Provide the [X, Y] coordinate of the cell's center where the given text is located.  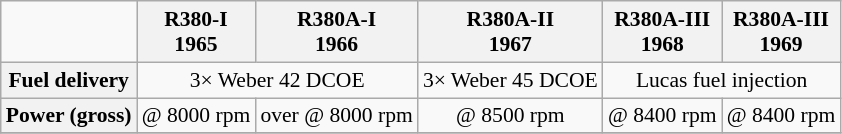
Lucas fuel injection [722, 80]
R380A-III1968 [662, 32]
3× Weber 42 DCOE [278, 80]
over @ 8000 rpm [336, 116]
R380A-II1967 [510, 32]
@ 8000 rpm [196, 116]
R380A-III1969 [782, 32]
R380A-I1966 [336, 32]
Power (gross) [69, 116]
3× Weber 45 DCOE [510, 80]
@ 8500 rpm [510, 116]
R380-I1965 [196, 32]
Fuel delivery [69, 80]
